Find where the given text appears and provide that cell's center as [x, y] coordinate. 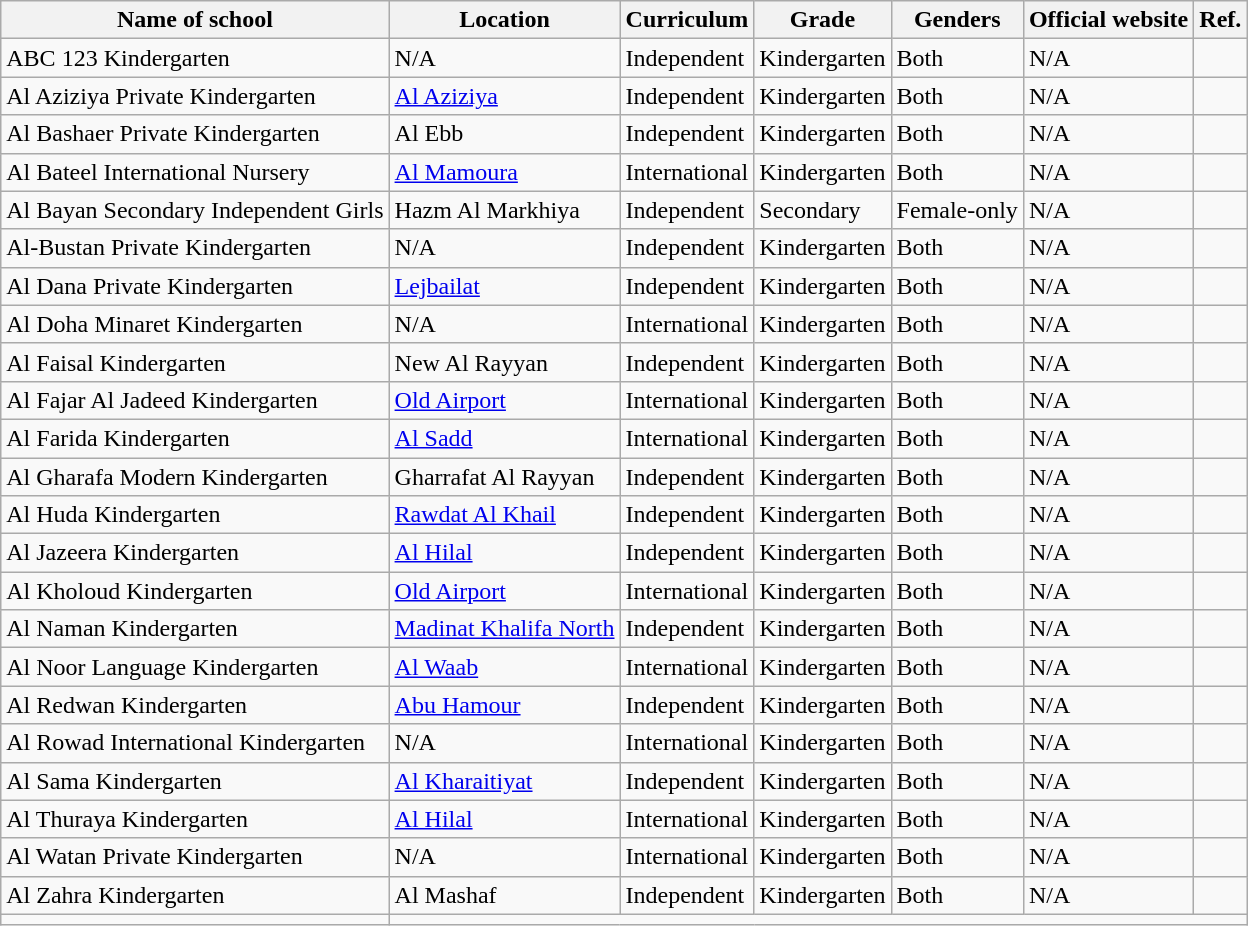
Al Fajar Al Jadeed Kindergarten [195, 400]
Al Bayan Secondary Independent Girls [195, 210]
Ref. [1220, 20]
Al Huda Kindergarten [195, 515]
Al Dana Private Kindergarten [195, 286]
ABC 123 Kindergarten [195, 58]
Location [504, 20]
Al Thuraya Kindergarten [195, 819]
Rawdat Al Khail [504, 515]
Lejbailat [504, 286]
Al Naman Kindergarten [195, 629]
Abu Hamour [504, 705]
Al Waab [504, 667]
New Al Rayyan [504, 362]
Al Faisal Kindergarten [195, 362]
Al Kholoud Kindergarten [195, 591]
Genders [957, 20]
Al Ebb [504, 134]
Al Redwan Kindergarten [195, 705]
Al Gharafa Modern Kindergarten [195, 477]
Al Jazeera Kindergarten [195, 553]
Hazm Al Markhiya [504, 210]
Gharrafat Al Rayyan [504, 477]
Name of school [195, 20]
Al Noor Language Kindergarten [195, 667]
Al Mashaf [504, 895]
Al Sadd [504, 438]
Al Aziziya Private Kindergarten [195, 96]
Female-only [957, 210]
Al Farida Kindergarten [195, 438]
Al Aziziya [504, 96]
Al Bashaer Private Kindergarten [195, 134]
Al Doha Minaret Kindergarten [195, 324]
Al Mamoura [504, 172]
Curriculum [687, 20]
Al Sama Kindergarten [195, 781]
Secondary [822, 210]
Madinat Khalifa North [504, 629]
Al Zahra Kindergarten [195, 895]
Al Bateel International Nursery [195, 172]
Official website [1108, 20]
Al Watan Private Kindergarten [195, 857]
Al Kharaitiyat [504, 781]
Grade [822, 20]
Al-Bustan Private Kindergarten [195, 248]
Al Rowad International Kindergarten [195, 743]
